Scan for the cell matching the given text and deliver its [X, Y] coordinate at center. 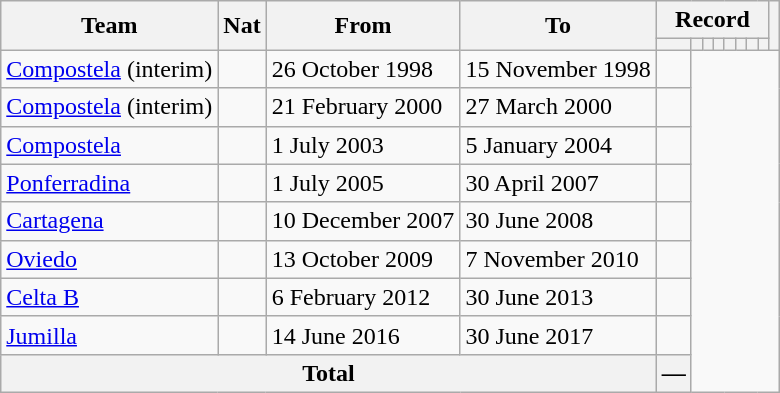
1 July 2005 [363, 183]
Nat [242, 26]
Jumilla [110, 335]
Oviedo [110, 259]
Team [110, 26]
1 July 2003 [363, 145]
Cartagena [110, 221]
10 December 2007 [363, 221]
7 November 2010 [558, 259]
27 March 2000 [558, 107]
Celta B [110, 297]
14 June 2016 [363, 335]
5 January 2004 [558, 145]
26 October 1998 [363, 69]
Record [712, 20]
30 June 2008 [558, 221]
15 November 1998 [558, 69]
Compostela [110, 145]
30 April 2007 [558, 183]
From [363, 26]
— [674, 373]
Total [328, 373]
6 February 2012 [363, 297]
21 February 2000 [363, 107]
To [558, 26]
Ponferradina [110, 183]
30 June 2017 [558, 335]
13 October 2009 [363, 259]
30 June 2013 [558, 297]
